Determine the (x, y) coordinate at the center of the cell enclosing the given text.  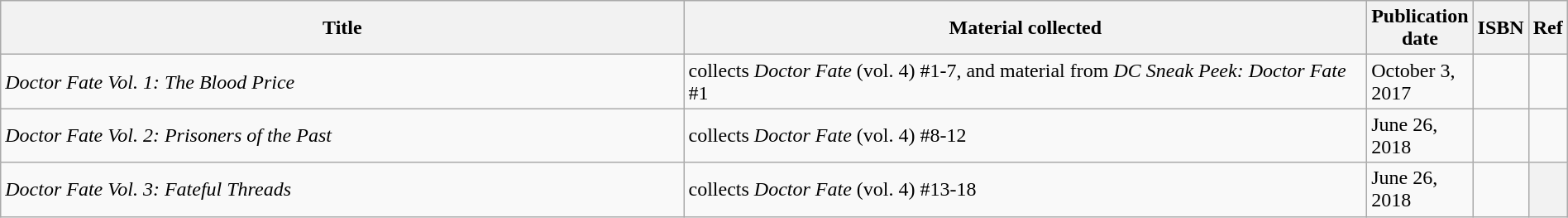
collects Doctor Fate (vol. 4) #8-12 (1025, 136)
collects Doctor Fate (vol. 4) #1-7, and material from DC Sneak Peek: Doctor Fate #1 (1025, 81)
Material collected (1025, 28)
Doctor Fate Vol. 3: Fateful Threads (342, 189)
October 3, 2017 (1420, 81)
ISBN (1500, 28)
Publication date (1420, 28)
Doctor Fate Vol. 2: Prisoners of the Past (342, 136)
Doctor Fate Vol. 1: The Blood Price (342, 81)
collects Doctor Fate (vol. 4) #13-18 (1025, 189)
Title (342, 28)
Ref (1548, 28)
